Search for the cell housing the specified text and yield its (X, Y) center coordinate. 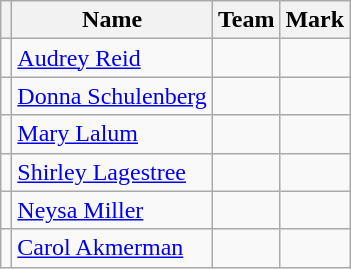
Mark (315, 20)
Shirley Lagestree (112, 172)
Team (246, 20)
Mary Lalum (112, 134)
Neysa Miller (112, 210)
Donna Schulenberg (112, 96)
Name (112, 20)
Carol Akmerman (112, 248)
Audrey Reid (112, 58)
